From the cell containing the given text, extract its center point as [X, Y] coordinate. 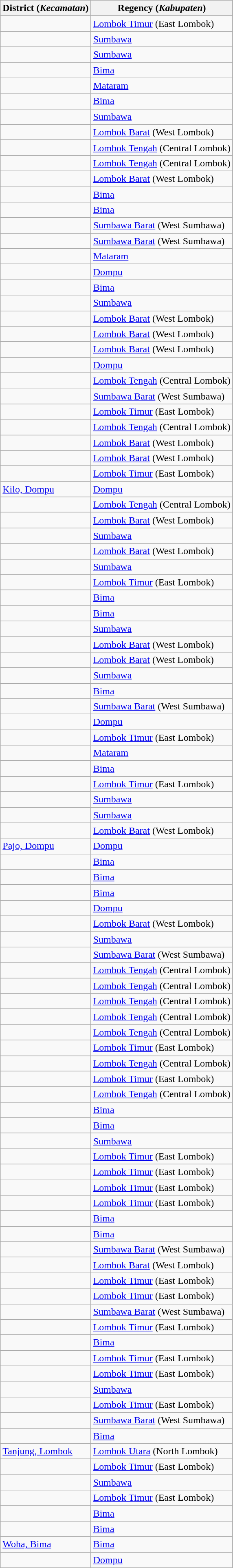
Tanjung, Lombok [46, 1451]
Pajo, Dompu [46, 846]
Woha, Bima [46, 1544]
Lombok Utara (North Lombok) [162, 1451]
District (Kecamatan) [46, 8]
Kilo, Dompu [46, 489]
Regency (Kabupaten) [162, 8]
